Detect which cell encompasses the target text, then output its (X, Y) center coordinate. 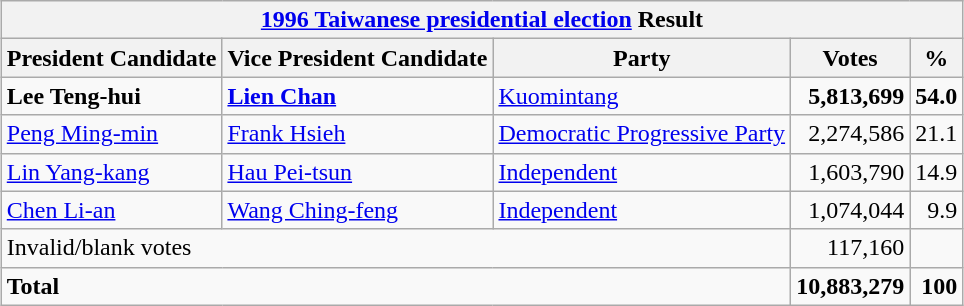
5,813,699 (850, 96)
Democratic Progressive Party (642, 134)
21.1 (936, 134)
1996 Taiwanese presidential election Result (482, 20)
2,274,586 (850, 134)
Kuomintang (642, 96)
Votes (850, 58)
Lin Yang-kang (112, 172)
Chen Li-an (112, 210)
Hau Pei-tsun (358, 172)
Vice President Candidate (358, 58)
% (936, 58)
10,883,279 (850, 286)
Frank Hsieh (358, 134)
Lien Chan (358, 96)
9.9 (936, 210)
117,160 (850, 248)
Peng Ming-min (112, 134)
Lee Teng-hui (112, 96)
Total (396, 286)
Wang Ching-feng (358, 210)
Invalid/blank votes (396, 248)
14.9 (936, 172)
President Candidate (112, 58)
1,603,790 (850, 172)
100 (936, 286)
54.0 (936, 96)
1,074,044 (850, 210)
Party (642, 58)
